Extract the (X, Y) coordinate from the center of the cell holding the provided text.  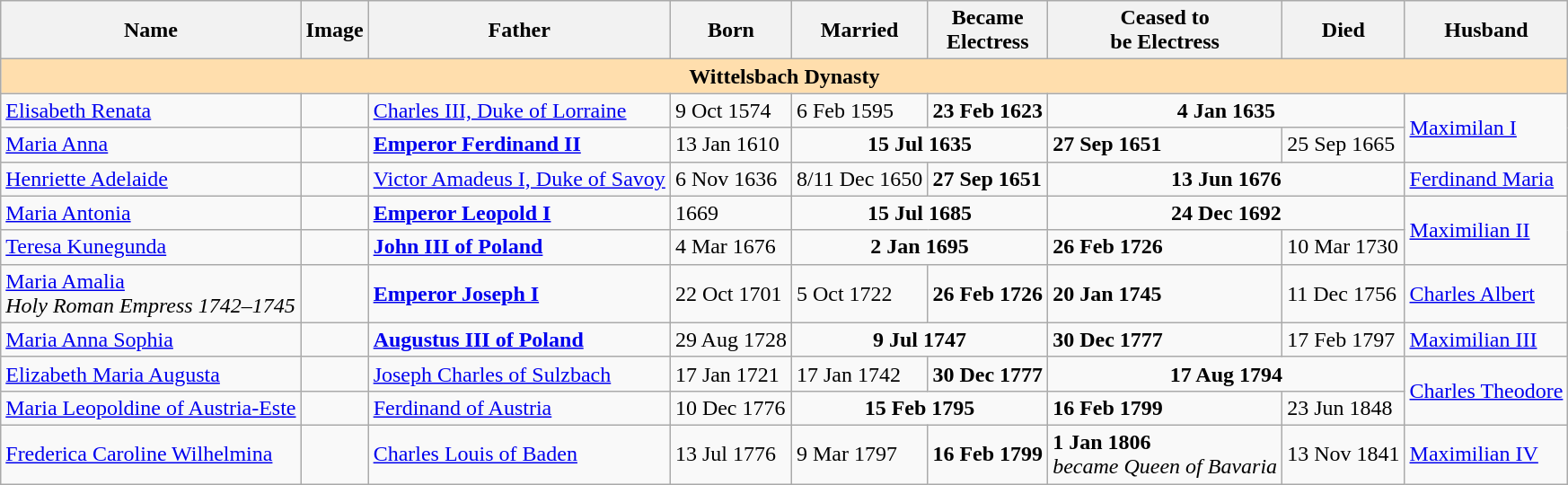
17 Feb 1797 (1343, 339)
1669 (731, 213)
11 Dec 1756 (1343, 293)
13 Jan 1610 (731, 145)
13 Jul 1776 (731, 454)
1 Jan 1806became Queen of Bavaria (1166, 454)
Charles Theodore (1486, 391)
15 Jul 1635 (920, 145)
Maria Leopoldine of Austria-Este (151, 408)
15 Feb 1795 (920, 408)
Father (519, 31)
2 Jan 1695 (920, 247)
13 Nov 1841 (1343, 454)
Maria Anna (151, 145)
Born (731, 31)
Charles Louis of Baden (519, 454)
4 Jan 1635 (1227, 110)
9 Mar 1797 (859, 454)
17 Jan 1721 (731, 374)
10 Dec 1776 (731, 408)
Husband (1486, 31)
Maximilian III (1486, 339)
17 Jan 1742 (859, 374)
Name (151, 31)
Henriette Adelaide (151, 179)
29 Aug 1728 (731, 339)
Emperor Ferdinand II (519, 145)
Emperor Leopold I (519, 213)
Ferdinand of Austria (519, 408)
24 Dec 1692 (1227, 213)
Frederica Caroline Wilhelmina (151, 454)
Maximilan I (1486, 128)
Married (859, 31)
22 Oct 1701 (731, 293)
Maria Antonia (151, 213)
BecameElectress (988, 31)
Maria Anna Sophia (151, 339)
Ferdinand Maria (1486, 179)
8/11 Dec 1650 (859, 179)
Ceased tobe Electress (1166, 31)
Charles III, Duke of Lorraine (519, 110)
23 Feb 1623 (988, 110)
9 Jul 1747 (920, 339)
Maria AmaliaHoly Roman Empress 1742–1745 (151, 293)
17 Aug 1794 (1227, 374)
5 Oct 1722 (859, 293)
25 Sep 1665 (1343, 145)
13 Jun 1676 (1227, 179)
Emperor Joseph I (519, 293)
Image (334, 31)
Elizabeth Maria Augusta (151, 374)
Maximilian II (1486, 230)
Elisabeth Renata (151, 110)
Victor Amadeus I, Duke of Savoy (519, 179)
Maximilian IV (1486, 454)
Teresa Kunegunda (151, 247)
Wittelsbach Dynasty (785, 76)
9 Oct 1574 (731, 110)
Died (1343, 31)
23 Jun 1848 (1343, 408)
John III of Poland (519, 247)
6 Nov 1636 (731, 179)
6 Feb 1595 (859, 110)
Joseph Charles of Sulzbach (519, 374)
10 Mar 1730 (1343, 247)
4 Mar 1676 (731, 247)
20 Jan 1745 (1166, 293)
15 Jul 1685 (920, 213)
Augustus III of Poland (519, 339)
Charles Albert (1486, 293)
